Return the [X, Y] coordinate for the center point of the cell that contains the specified text.  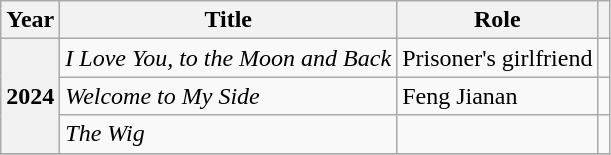
2024 [30, 96]
I Love You, to the Moon and Back [228, 58]
Prisoner's girlfriend [498, 58]
Title [228, 20]
Year [30, 20]
Feng Jianan [498, 96]
The Wig [228, 134]
Welcome to My Side [228, 96]
Role [498, 20]
